From the cell containing the given text, extract its center point as (X, Y) coordinate. 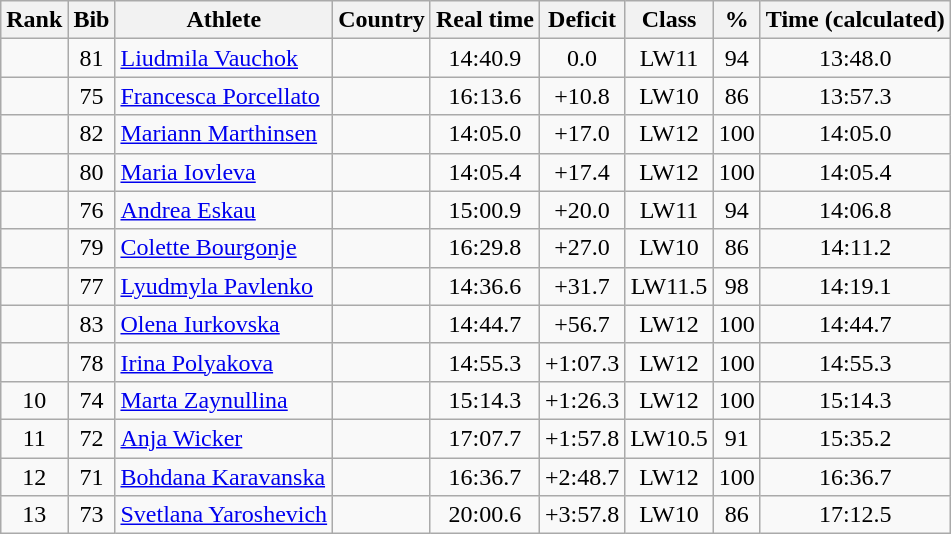
+2:48.7 (582, 477)
% (736, 20)
76 (92, 210)
72 (92, 438)
+1:07.3 (582, 362)
Svetlana Yaroshevich (224, 515)
+3:57.8 (582, 515)
13:57.3 (855, 96)
Francesca Porcellato (224, 96)
Time (calculated) (855, 20)
10 (34, 400)
78 (92, 362)
17:07.7 (484, 438)
73 (92, 515)
98 (736, 286)
+56.7 (582, 324)
Real time (484, 20)
Liudmila Vauchok (224, 58)
20:00.6 (484, 515)
Class (670, 20)
0.0 (582, 58)
14:19.1 (855, 286)
Anja Wicker (224, 438)
+1:26.3 (582, 400)
+10.8 (582, 96)
+20.0 (582, 210)
80 (92, 172)
Irina Polyakova (224, 362)
77 (92, 286)
17:12.5 (855, 515)
12 (34, 477)
15:35.2 (855, 438)
16:29.8 (484, 248)
Lyudmyla Pavlenko (224, 286)
Mariann Marthinsen (224, 134)
79 (92, 248)
Marta Zaynullina (224, 400)
Deficit (582, 20)
Colette Bourgonje (224, 248)
Country (382, 20)
+17.0 (582, 134)
15:00.9 (484, 210)
Athlete (224, 20)
LW10.5 (670, 438)
13 (34, 515)
Andrea Eskau (224, 210)
83 (92, 324)
14:06.8 (855, 210)
Bohdana Karavanska (224, 477)
74 (92, 400)
13:48.0 (855, 58)
14:36.6 (484, 286)
+31.7 (582, 286)
11 (34, 438)
75 (92, 96)
16:13.6 (484, 96)
+27.0 (582, 248)
82 (92, 134)
+17.4 (582, 172)
+1:57.8 (582, 438)
14:40.9 (484, 58)
91 (736, 438)
71 (92, 477)
LW11.5 (670, 286)
Maria Iovleva (224, 172)
14:11.2 (855, 248)
Bib (92, 20)
81 (92, 58)
Rank (34, 20)
Olena Iurkovska (224, 324)
